Search for the cell housing the specified text and yield its (x, y) center coordinate. 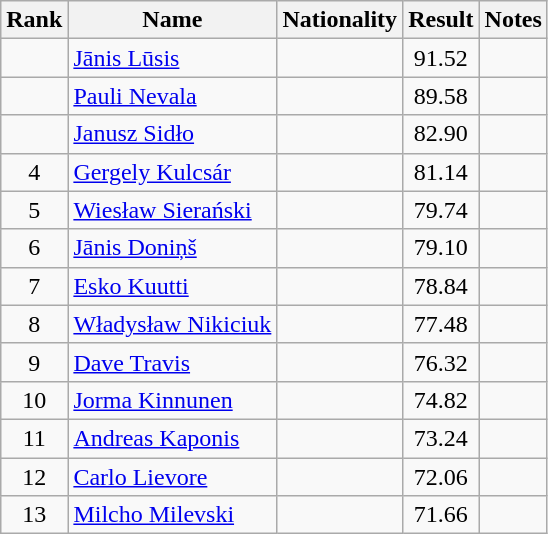
7 (34, 286)
79.74 (441, 210)
Nationality (340, 20)
81.14 (441, 172)
8 (34, 324)
77.48 (441, 324)
78.84 (441, 286)
Jānis Doniņš (172, 248)
6 (34, 248)
73.24 (441, 438)
Jānis Lūsis (172, 58)
Jorma Kinnunen (172, 400)
82.90 (441, 134)
91.52 (441, 58)
Esko Kuutti (172, 286)
74.82 (441, 400)
Result (441, 20)
Janusz Sidło (172, 134)
11 (34, 438)
13 (34, 515)
Dave Travis (172, 362)
5 (34, 210)
Pauli Nevala (172, 96)
71.66 (441, 515)
Rank (34, 20)
Wiesław Sierański (172, 210)
Milcho Milevski (172, 515)
79.10 (441, 248)
4 (34, 172)
9 (34, 362)
72.06 (441, 477)
Carlo Lievore (172, 477)
Władysław Nikiciuk (172, 324)
Andreas Kaponis (172, 438)
10 (34, 400)
Name (172, 20)
76.32 (441, 362)
89.58 (441, 96)
Gergely Kulcsár (172, 172)
Notes (513, 20)
12 (34, 477)
